Output the [x, y] coordinate of the center of the cell containing the given text.  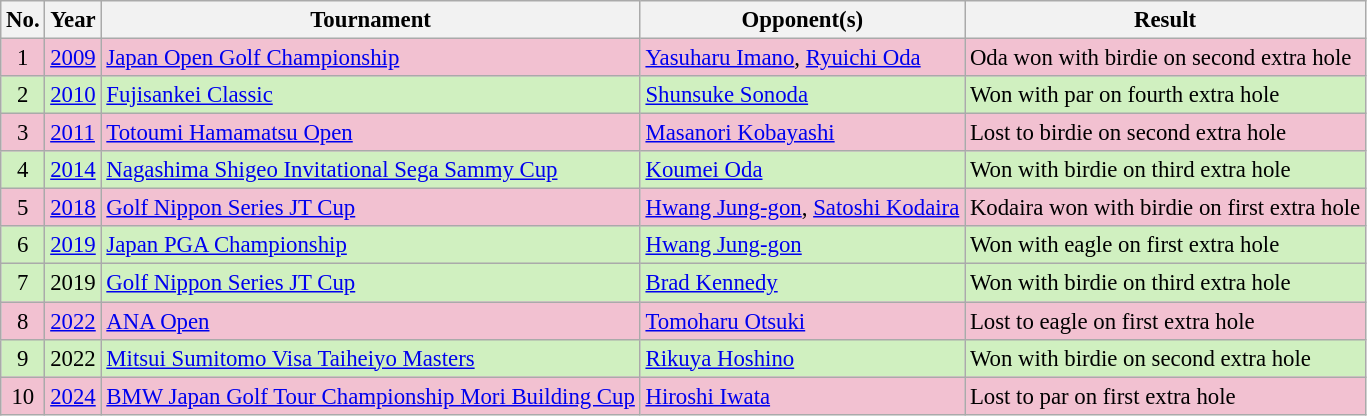
Koumei Oda [802, 170]
1 [23, 58]
Hwang Jung-gon [802, 245]
BMW Japan Golf Tour Championship Mori Building Cup [370, 396]
Won with par on fourth extra hole [1166, 95]
Tomoharu Otsuki [802, 321]
Year [73, 20]
9 [23, 358]
ANA Open [370, 321]
3 [23, 133]
2009 [73, 58]
Lost to birdie on second extra hole [1166, 133]
Mitsui Sumitomo Visa Taiheiyo Masters [370, 358]
Japan Open Golf Championship [370, 58]
7 [23, 283]
Hiroshi Iwata [802, 396]
6 [23, 245]
2014 [73, 170]
2024 [73, 396]
Opponent(s) [802, 20]
Totoumi Hamamatsu Open [370, 133]
Oda won with birdie on second extra hole [1166, 58]
Won with birdie on second extra hole [1166, 358]
2010 [73, 95]
Hwang Jung-gon, Satoshi Kodaira [802, 208]
Masanori Kobayashi [802, 133]
Result [1166, 20]
Lost to par on first extra hole [1166, 396]
2018 [73, 208]
Fujisankei Classic [370, 95]
Rikuya Hoshino [802, 358]
Japan PGA Championship [370, 245]
5 [23, 208]
No. [23, 20]
Brad Kennedy [802, 283]
Lost to eagle on first extra hole [1166, 321]
Nagashima Shigeo Invitational Sega Sammy Cup [370, 170]
Won with eagle on first extra hole [1166, 245]
4 [23, 170]
10 [23, 396]
8 [23, 321]
Yasuharu Imano, Ryuichi Oda [802, 58]
2 [23, 95]
Kodaira won with birdie on first extra hole [1166, 208]
2011 [73, 133]
Shunsuke Sonoda [802, 95]
Tournament [370, 20]
